Determine the [x, y] coordinate at the center of the cell enclosing the given text.  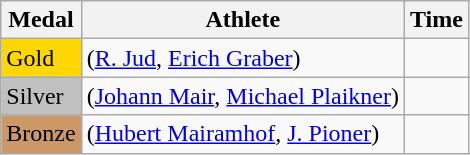
(R. Jud, Erich Graber) [242, 58]
Silver [41, 96]
Time [436, 20]
Medal [41, 20]
Bronze [41, 134]
Athlete [242, 20]
(Hubert Mairamhof, J. Pioner) [242, 134]
Gold [41, 58]
(Johann Mair, Michael Plaikner) [242, 96]
